Output the (X, Y) coordinate of the center of the cell containing the given text.  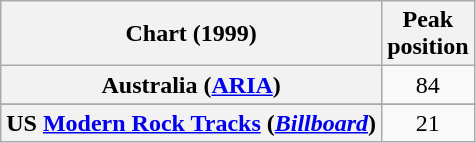
84 (428, 85)
Australia (ARIA) (192, 85)
Peakposition (428, 34)
Chart (1999) (192, 34)
21 (428, 123)
US Modern Rock Tracks (Billboard) (192, 123)
